Find where the given text appears and provide that cell's center as [x, y] coordinate. 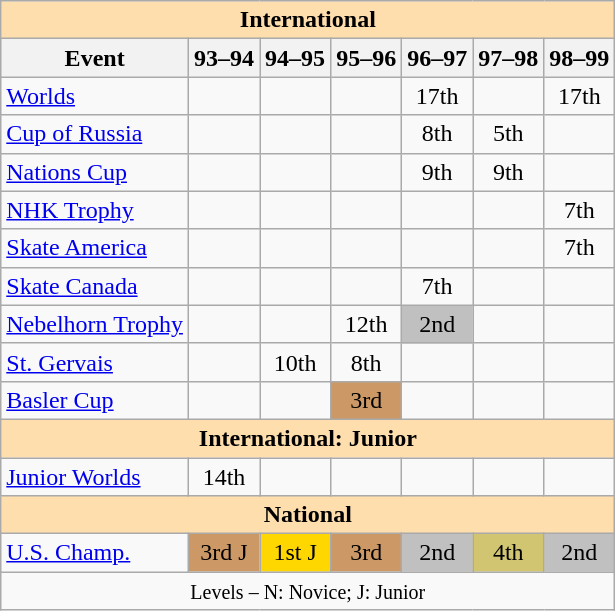
International: Junior [308, 438]
Worlds [95, 96]
Cup of Russia [95, 134]
Nations Cup [95, 172]
National [308, 515]
5th [508, 134]
95–96 [366, 58]
93–94 [224, 58]
1st J [296, 553]
International [308, 20]
Skate America [95, 248]
Junior Worlds [95, 477]
Levels – N: Novice; J: Junior [308, 591]
10th [296, 362]
3rd J [224, 553]
Event [95, 58]
94–95 [296, 58]
4th [508, 553]
Nebelhorn Trophy [95, 324]
Skate Canada [95, 286]
97–98 [508, 58]
96–97 [438, 58]
St. Gervais [95, 362]
12th [366, 324]
98–99 [580, 58]
14th [224, 477]
NHK Trophy [95, 210]
Basler Cup [95, 400]
U.S. Champ. [95, 553]
